Search for the cell housing the specified text and yield its (X, Y) center coordinate. 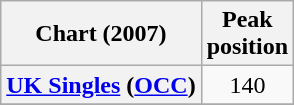
Chart (2007) (101, 34)
140 (247, 85)
Peakposition (247, 34)
UK Singles (OCC) (101, 85)
